Capture the cell that displays the provided text and extract its (X, Y) central coordinate. 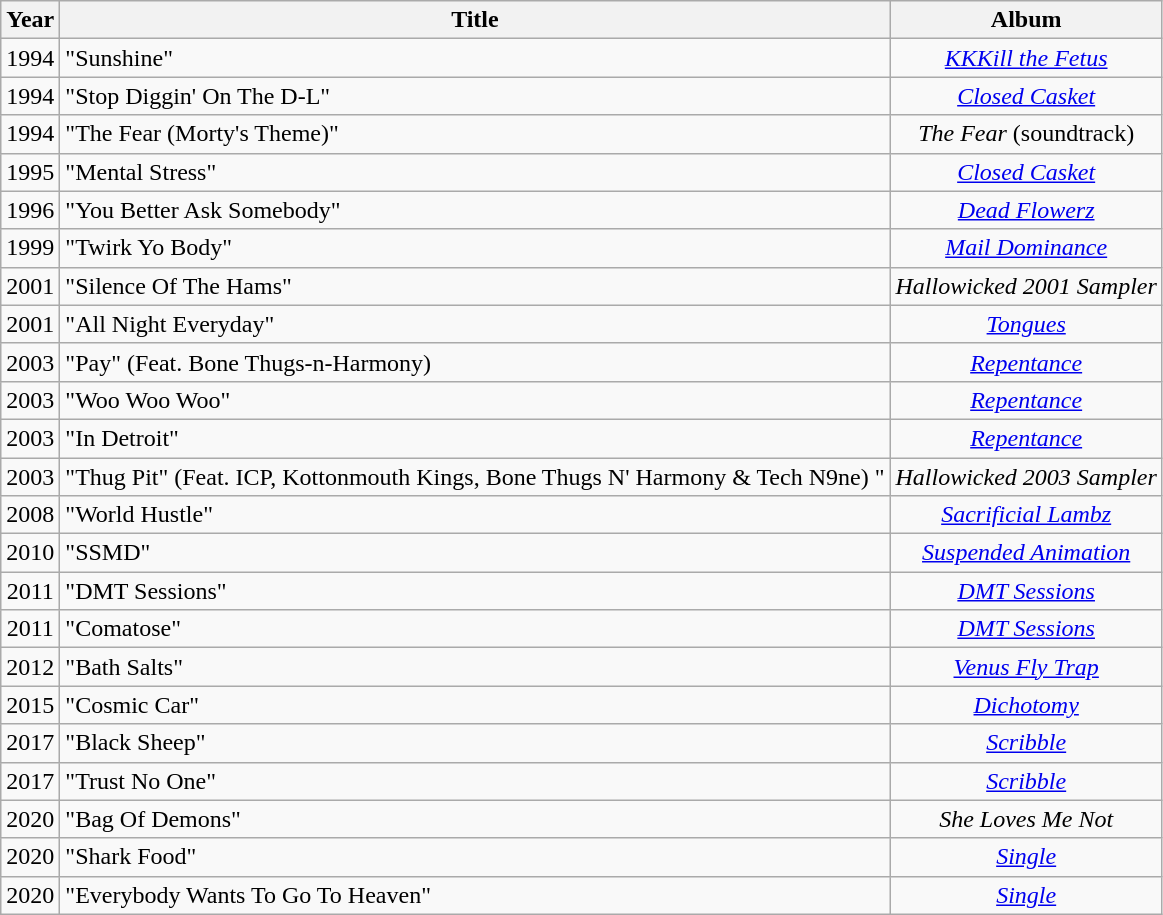
"Twirk Yo Body" (475, 248)
"Cosmic Car" (475, 705)
"Everybody Wants To Go To Heaven" (475, 895)
Hallowicked 2003 Sampler (1026, 477)
1999 (30, 248)
"DMT Sessions" (475, 591)
"Comatose" (475, 629)
"Bag Of Demons" (475, 819)
"Sunshine" (475, 58)
"Woo Woo Woo" (475, 400)
"In Detroit" (475, 438)
"All Night Everyday" (475, 324)
"The Fear (Morty's Theme)" (475, 134)
"Mental Stress" (475, 172)
2010 (30, 553)
Title (475, 20)
Mail Dominance (1026, 248)
Hallowicked 2001 Sampler (1026, 286)
"World Hustle" (475, 515)
She Loves Me Not (1026, 819)
Dead Flowerz (1026, 210)
"You Better Ask Somebody" (475, 210)
"Stop Diggin' On The D-L" (475, 96)
"Bath Salts" (475, 667)
2008 (30, 515)
"Trust No One" (475, 781)
KKKill the Fetus (1026, 58)
The Fear (soundtrack) (1026, 134)
Dichotomy (1026, 705)
Album (1026, 20)
"SSMD" (475, 553)
2012 (30, 667)
Sacrificial Lambz (1026, 515)
2015 (30, 705)
Year (30, 20)
"Thug Pit" (Feat. ICP, Kottonmouth Kings, Bone Thugs N' Harmony & Tech N9ne) " (475, 477)
"Pay" (Feat. Bone Thugs-n-Harmony) (475, 362)
Suspended Animation (1026, 553)
"Shark Food" (475, 857)
1996 (30, 210)
Tongues (1026, 324)
Venus Fly Trap (1026, 667)
"Black Sheep" (475, 743)
1995 (30, 172)
"Silence Of The Hams" (475, 286)
